Pinpoint the cell where the given text exists, returning its (x, y) midpoint coordinate. 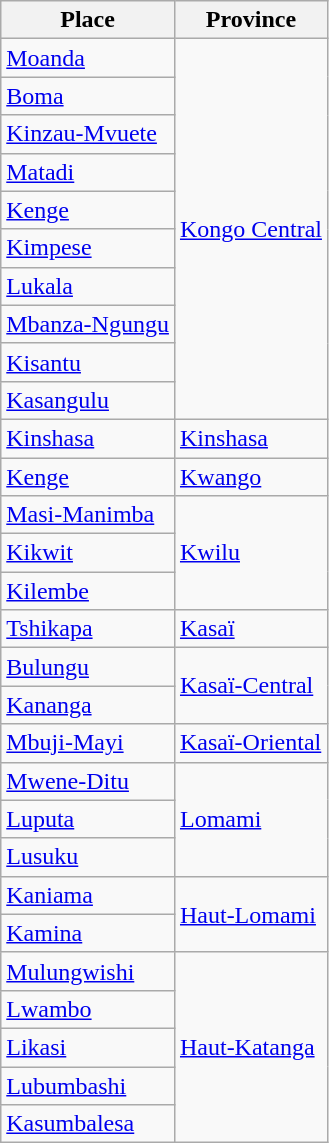
Mwene-Ditu (88, 781)
Lusuku (88, 857)
Place (88, 20)
Kasaï-Oriental (250, 743)
Kamina (88, 933)
Kwilu (250, 553)
Mulungwishi (88, 971)
Kasaï (250, 629)
Luputa (88, 819)
Mbuji-Mayi (88, 743)
Tshikapa (88, 629)
Haut-Katanga (250, 1047)
Kongo Central (250, 230)
Kikwit (88, 553)
Lwambo (88, 1009)
Lubumbashi (88, 1085)
Masi-Manimba (88, 515)
Kimpese (88, 248)
Haut-Lomami (250, 914)
Kwango (250, 477)
Boma (88, 96)
Bulungu (88, 667)
Kisantu (88, 362)
Province (250, 20)
Kasangulu (88, 400)
Kananga (88, 705)
Likasi (88, 1047)
Kasumbalesa (88, 1124)
Lukala (88, 286)
Kilembe (88, 591)
Mbanza-Ngungu (88, 324)
Kaniama (88, 895)
Matadi (88, 172)
Lomami (250, 819)
Kinzau-Mvuete (88, 134)
Kasaï-Central (250, 686)
Moanda (88, 58)
